Provide the (x, y) coordinate of the cell's center where the given text is located.  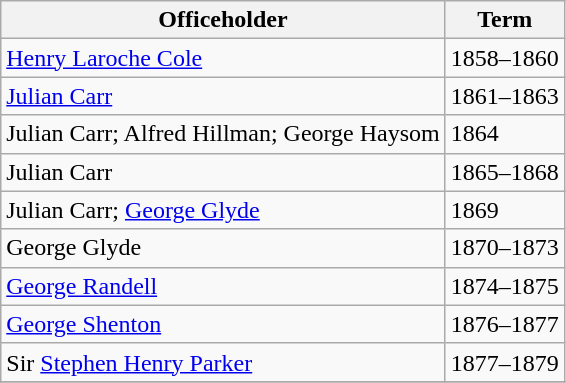
1869 (504, 210)
George Glyde (224, 248)
Sir Stephen Henry Parker (224, 362)
Officeholder (224, 20)
George Shenton (224, 324)
Henry Laroche Cole (224, 58)
1865–1868 (504, 172)
1877–1879 (504, 362)
1864 (504, 134)
1876–1877 (504, 324)
Term (504, 20)
1874–1875 (504, 286)
1870–1873 (504, 248)
1861–1863 (504, 96)
George Randell (224, 286)
Julian Carr; Alfred Hillman; George Haysom (224, 134)
1858–1860 (504, 58)
Julian Carr; George Glyde (224, 210)
